Return the [x, y] coordinate for the center point of the cell that contains the specified text.  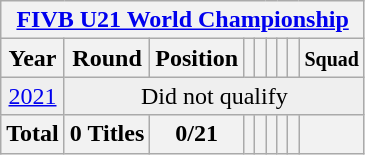
Round [107, 58]
Year [33, 58]
0/21 [197, 134]
0 Titles [107, 134]
Squad [332, 58]
2021 [33, 96]
Did not qualify [214, 96]
Total [33, 134]
FIVB U21 World Championship [183, 20]
Position [197, 58]
